Provide the (x, y) coordinate of the cell's center where the given text is located.  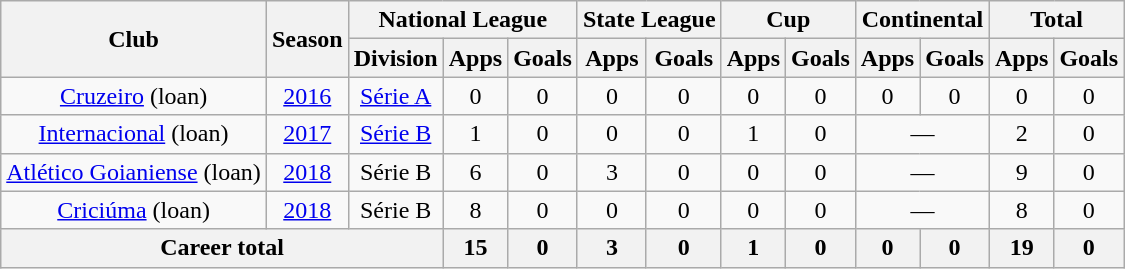
9 (1021, 172)
State League (649, 20)
Career total (222, 248)
15 (475, 248)
Internacional (loan) (134, 134)
Total (1056, 20)
2017 (307, 134)
Division (396, 58)
Atlético Goianiense (loan) (134, 172)
Série A (396, 96)
2 (1021, 134)
Cruzeiro (loan) (134, 96)
19 (1021, 248)
Continental (922, 20)
Cup (788, 20)
National League (462, 20)
2016 (307, 96)
Season (307, 39)
Criciúma (loan) (134, 210)
Club (134, 39)
6 (475, 172)
